Locate the cell with the specified text and output its [X, Y] center coordinate. 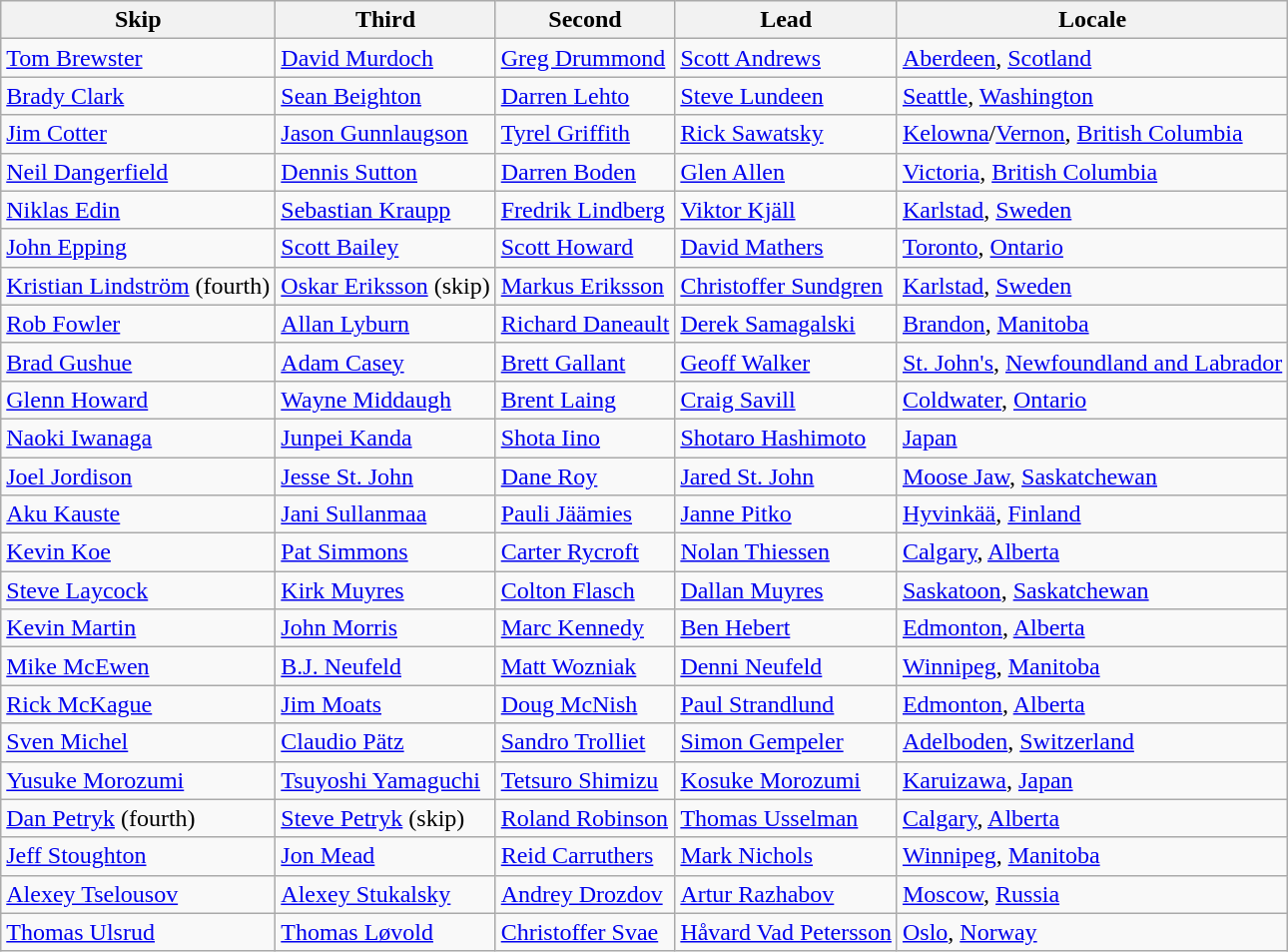
Niklas Edin [138, 210]
Dennis Sutton [385, 172]
Jim Moats [385, 704]
Jeff Stoughton [138, 856]
Saskatoon, Saskatchewan [1092, 590]
Adam Casey [385, 362]
Hyvinkää, Finland [1092, 514]
Carter Rycroft [585, 552]
Naoki Iwanaga [138, 438]
Kevin Koe [138, 552]
Adelboden, Switzerland [1092, 742]
Artur Razhabov [787, 894]
Viktor Kjäll [787, 210]
Jason Gunnlaugson [385, 134]
Brandon, Manitoba [1092, 324]
Dan Petryk (fourth) [138, 818]
Derek Samagalski [787, 324]
Yusuke Morozumi [138, 780]
Darren Lehto [585, 96]
B.J. Neufeld [385, 666]
Christoffer Svae [585, 932]
Darren Boden [585, 172]
John Morris [385, 628]
Tyrel Griffith [585, 134]
Alexey Tselousov [138, 894]
Matt Wozniak [585, 666]
Wayne Middaugh [385, 400]
Brett Gallant [585, 362]
Sebastian Kraupp [385, 210]
Mike McEwen [138, 666]
Simon Gempeler [787, 742]
David Murdoch [385, 58]
Tsuyoshi Yamaguchi [385, 780]
Karuizawa, Japan [1092, 780]
Greg Drummond [585, 58]
Scott Bailey [385, 248]
Scott Andrews [787, 58]
Brady Clark [138, 96]
Kelowna/Vernon, British Columbia [1092, 134]
Doug McNish [585, 704]
David Mathers [787, 248]
Richard Daneault [585, 324]
Reid Carruthers [585, 856]
Joel Jordison [138, 476]
Rob Fowler [138, 324]
Kristian Lindström (fourth) [138, 286]
Thomas Usselman [787, 818]
Janne Pitko [787, 514]
Paul Strandlund [787, 704]
Markus Eriksson [585, 286]
Tetsuro Shimizu [585, 780]
Coldwater, Ontario [1092, 400]
Rick Sawatsky [787, 134]
Sven Michel [138, 742]
Mark Nichols [787, 856]
Ben Hebert [787, 628]
Marc Kennedy [585, 628]
Third [385, 20]
Glen Allen [787, 172]
Kirk Muyres [385, 590]
Shotaro Hashimoto [787, 438]
Second [585, 20]
Kevin Martin [138, 628]
Allan Lyburn [385, 324]
Junpei Kanda [385, 438]
Colton Flasch [585, 590]
Aku Kauste [138, 514]
Geoff Walker [787, 362]
Fredrik Lindberg [585, 210]
Brent Laing [585, 400]
Oskar Eriksson (skip) [385, 286]
Locale [1092, 20]
St. John's, Newfoundland and Labrador [1092, 362]
Jared St. John [787, 476]
Victoria, British Columbia [1092, 172]
Steve Lundeen [787, 96]
Sean Beighton [385, 96]
Thomas Ulsrud [138, 932]
Lead [787, 20]
Claudio Pätz [385, 742]
Jim Cotter [138, 134]
Alexey Stukalsky [385, 894]
Håvard Vad Petersson [787, 932]
Christoffer Sundgren [787, 286]
Dane Roy [585, 476]
Thomas Løvold [385, 932]
Kosuke Morozumi [787, 780]
Pauli Jäämies [585, 514]
Toronto, Ontario [1092, 248]
Glenn Howard [138, 400]
Aberdeen, Scotland [1092, 58]
Neil Dangerfield [138, 172]
Steve Laycock [138, 590]
Dallan Muyres [787, 590]
Skip [138, 20]
Andrey Drozdov [585, 894]
Nolan Thiessen [787, 552]
John Epping [138, 248]
Moose Jaw, Saskatchewan [1092, 476]
Pat Simmons [385, 552]
Scott Howard [585, 248]
Jon Mead [385, 856]
Seattle, Washington [1092, 96]
Jani Sullanmaa [385, 514]
Shota Iino [585, 438]
Japan [1092, 438]
Steve Petryk (skip) [385, 818]
Craig Savill [787, 400]
Roland Robinson [585, 818]
Jesse St. John [385, 476]
Oslo, Norway [1092, 932]
Denni Neufeld [787, 666]
Sandro Trolliet [585, 742]
Tom Brewster [138, 58]
Brad Gushue [138, 362]
Moscow, Russia [1092, 894]
Rick McKague [138, 704]
